Capture the cell that displays the provided text and extract its [X, Y] central coordinate. 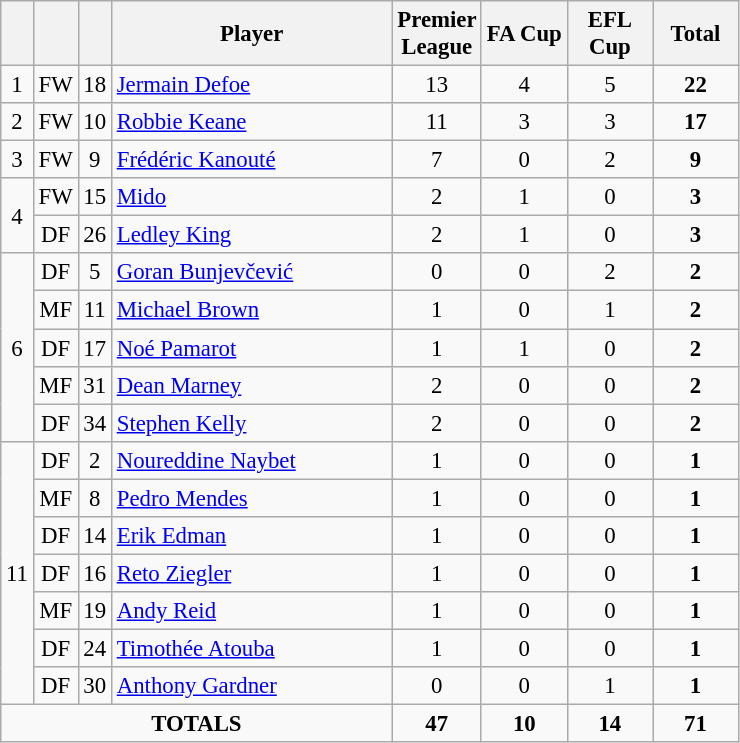
18 [94, 85]
Dean Marney [252, 385]
Frédéric Kanouté [252, 160]
71 [696, 724]
Reto Ziegler [252, 573]
6 [18, 348]
Ledley King [252, 235]
24 [94, 648]
TOTALS [196, 724]
Noureddine Naybet [252, 460]
30 [94, 686]
Stephen Kelly [252, 423]
34 [94, 423]
Mido [252, 197]
Michael Brown [252, 310]
15 [94, 197]
Robbie Keane [252, 122]
16 [94, 573]
Premier League [436, 34]
19 [94, 611]
Andy Reid [252, 611]
Pedro Mendes [252, 498]
47 [436, 724]
7 [436, 160]
Jermain Defoe [252, 85]
Player [252, 34]
Anthony Gardner [252, 686]
8 [94, 498]
EFL Cup [610, 34]
Goran Bunjevčević [252, 273]
22 [696, 85]
26 [94, 235]
Timothée Atouba [252, 648]
31 [94, 385]
Total [696, 34]
Noé Pamarot [252, 348]
Erik Edman [252, 536]
13 [436, 85]
FA Cup [524, 34]
